Pinpoint the cell where the given text exists, returning its [X, Y] midpoint coordinate. 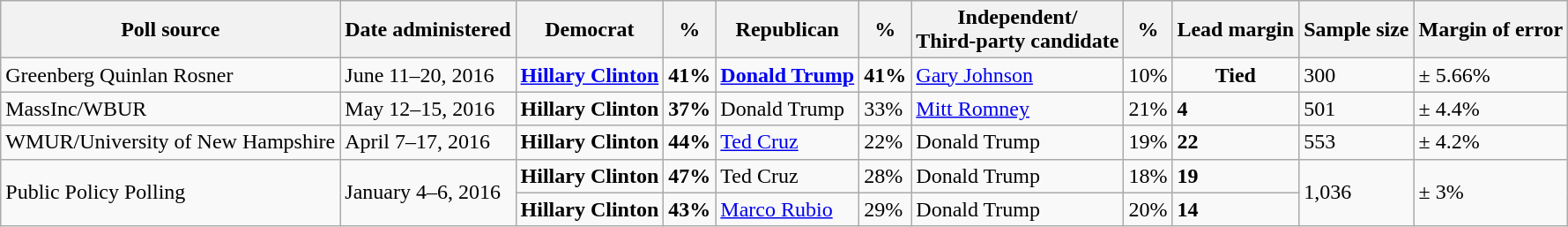
Date administered [428, 30]
± 3% [1491, 193]
January 4–6, 2016 [428, 193]
19% [1148, 142]
± 4.2% [1491, 142]
Poll source [171, 30]
300 [1356, 75]
21% [1148, 109]
Public Policy Polling [171, 193]
Independent/Third-party candidate [1017, 30]
Margin of error [1491, 30]
28% [885, 176]
4 [1236, 109]
± 5.66% [1491, 75]
± 4.4% [1491, 109]
20% [1148, 209]
Sample size [1356, 30]
Mitt Romney [1017, 109]
June 11–20, 2016 [428, 75]
1,036 [1356, 193]
29% [885, 209]
WMUR/University of New Hampshire [171, 142]
22% [885, 142]
553 [1356, 142]
Gary Johnson [1017, 75]
10% [1148, 75]
April 7–17, 2016 [428, 142]
Tied [1236, 75]
22 [1236, 142]
14 [1236, 209]
43% [689, 209]
Marco Rubio [788, 209]
Greenberg Quinlan Rosner [171, 75]
47% [689, 176]
19 [1236, 176]
Democrat [590, 30]
Republican [788, 30]
18% [1148, 176]
501 [1356, 109]
33% [885, 109]
MassInc/WBUR [171, 109]
May 12–15, 2016 [428, 109]
Lead margin [1236, 30]
37% [689, 109]
44% [689, 142]
